From the cell containing the given text, extract its center point as [x, y] coordinate. 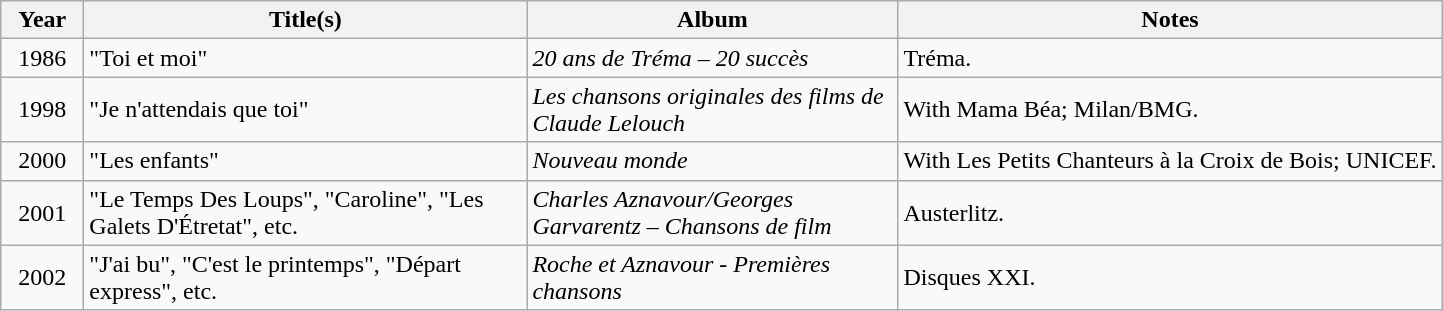
20 ans de Tréma – 20 succès [712, 58]
With Mama Béa; Milan/BMG. [1170, 110]
"Je n'attendais que toi" [306, 110]
"J'ai bu", "C'est le printemps", "Départ express", etc. [306, 278]
1998 [42, 110]
Title(s) [306, 20]
Les chansons originales des films de Claude Lelouch [712, 110]
"Les enfants" [306, 161]
2001 [42, 212]
Austerlitz. [1170, 212]
Nouveau monde [712, 161]
Roche et Aznavour - Premières chansons [712, 278]
1986 [42, 58]
Tréma. [1170, 58]
"Le Temps Des Loups", "Caroline", "Les Galets D'Étretat", etc. [306, 212]
Charles Aznavour/Georges Garvarentz – Chansons de film [712, 212]
Album [712, 20]
2000 [42, 161]
With Les Petits Chanteurs à la Croix de Bois; UNICEF. [1170, 161]
Notes [1170, 20]
Year [42, 20]
Disques XXI. [1170, 278]
"Toi et moi" [306, 58]
2002 [42, 278]
